From the cell containing the given text, extract its center point as (x, y) coordinate. 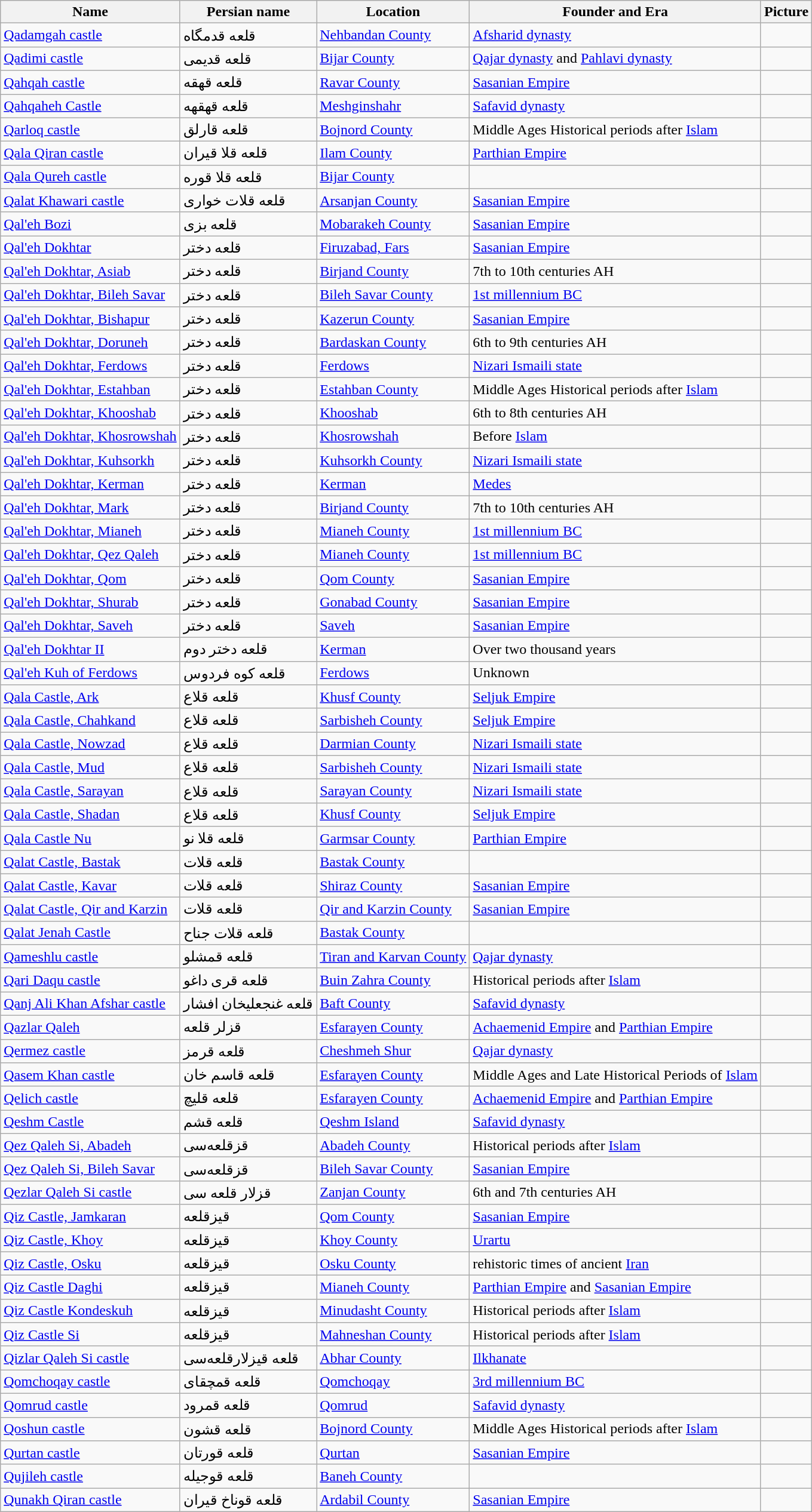
Qal'eh Dokhtar, Kerman (90, 484)
Shiraz County (393, 886)
قلعه قلا قیران (249, 153)
Parthian Empire and Sasanian Empire (615, 1287)
Qal'eh Dokhtar, Saveh (90, 626)
Garmsar County (393, 838)
قلعه قهقه (249, 82)
Mobarakeh County (393, 224)
قلعه قری داغو (249, 980)
Qiz Castle Si (90, 1335)
Qasem Khan castle (90, 1075)
Kazerun County (393, 319)
Qari Daqu castle (90, 980)
Qal'eh Dokhtar, Khosrowshah (90, 437)
Estahban County (393, 389)
قزلر قلعه (249, 1027)
Unknown (615, 673)
Qal'eh Dokhtar, Khooshab (90, 413)
Qal'eh Dokhtar, Qez Qaleh (90, 555)
6th to 9th centuries AH (615, 342)
Qalat Castle, Bastak (90, 862)
Nehbandan County (393, 35)
Kuhsorkh County (393, 460)
Qal'eh Dokhtar, Ferdows (90, 366)
قلعه قلات خواری (249, 201)
قلعه قدمگاه (249, 35)
rehistoric times of ancient Iran (615, 1264)
Abhar County (393, 1358)
Qez Qaleh Si, Abadeh (90, 1145)
Qala Castle, Sarayan (90, 791)
Qizlar Qaleh Si castle (90, 1358)
Qala Qureh castle (90, 177)
Qal'eh Dokhtar, Qom (90, 579)
Gonabad County (393, 602)
Qomchoqay castle (90, 1382)
Qujileh castle (90, 1476)
Qazlar Qaleh (90, 1027)
Qal'eh Dokhtar, Mark (90, 508)
Qurtan (393, 1453)
Qunakh Qiran castle (90, 1500)
قلعه قهقهه (249, 106)
Afsharid dynasty (615, 35)
Qeshm Castle (90, 1122)
Qadimi castle (90, 59)
Zanjan County (393, 1193)
Medes (615, 484)
Qameshlu castle (90, 957)
Over two thousand years (615, 649)
Qoshun castle (90, 1429)
قلعه قرمز (249, 1051)
قلعه قیزلارقلعه‌سی (249, 1358)
Qiz Castle, Jamkaran (90, 1216)
قلعه قمرود (249, 1405)
Qala Castle Nu (90, 838)
Baft County (393, 1004)
Before Islam (615, 437)
6th to 8th centuries AH (615, 413)
Qarloq castle (90, 130)
Cheshmeh Shur (393, 1051)
Qal'eh Dokhtar, Mianeh (90, 531)
Qal'eh Dokhtar, Doruneh (90, 342)
Firuzabad, Fars (393, 248)
Qal'eh Bozi (90, 224)
Qir and Karzin County (393, 909)
Qalat Castle, Qir and Karzin (90, 909)
قزلار قلعه سی (249, 1193)
Arsanjan County (393, 201)
Qomrud (393, 1405)
6th and 7th centuries AH (615, 1193)
Qal'eh Dokhtar, Asiab (90, 271)
Qelich castle (90, 1098)
Qahqaheh Castle (90, 106)
Name (90, 12)
Qiz Castle, Osku (90, 1264)
Saveh (393, 626)
Qezlar Qaleh Si castle (90, 1193)
Qal'eh Kuh of Ferdows (90, 673)
3rd millennium BC (615, 1382)
Ilam County (393, 153)
قلعه قمچقای (249, 1382)
Qal'eh Dokhtar, Kuhsorkh (90, 460)
Qeshm Island (393, 1122)
قلعه قلا قوره (249, 177)
Qalat Castle, Kavar (90, 886)
قلعه قلا نو (249, 838)
قلعه کوه فردوس (249, 673)
Location (393, 12)
Qiz Castle, Khoy (90, 1240)
Qiz Castle Kondeskuh (90, 1311)
Qala Castle, Mud (90, 767)
Qermez castle (90, 1051)
Qala Castle, Nowzad (90, 744)
Osku County (393, 1264)
Ardabil County (393, 1500)
Qez Qaleh Si, Bileh Savar (90, 1169)
قلعه دختر دوم (249, 649)
Baneh County (393, 1476)
قلعه قشم (249, 1122)
Middle Ages and Late Historical Periods of Islam (615, 1075)
Qurtan castle (90, 1453)
قلعه قلات جناح (249, 933)
قلعه قوجیله (249, 1476)
قلعه بزی (249, 224)
Meshginshahr (393, 106)
Urartu (615, 1240)
Founder and Era (615, 12)
قلعه غنجعلیخان افشار (249, 1004)
Qala Qiran castle (90, 153)
Ravar County (393, 82)
Khooshab (393, 413)
Qala Castle, Ark (90, 697)
Qomchoqay (393, 1382)
Minudasht County (393, 1311)
قلعه قورتان (249, 1453)
قلعه قشون (249, 1429)
Qal'eh Dokhtar, Bishapur (90, 319)
Qajar dynasty and Pahlavi dynasty (615, 59)
قلعه قمشلو (249, 957)
Qiz Castle Daghi (90, 1287)
Qala Castle, Chahkand (90, 720)
Khosrowshah (393, 437)
Mahneshan County (393, 1335)
Qalat Jenah Castle (90, 933)
Bardaskan County (393, 342)
Persian name (249, 12)
قلعه قارلق (249, 130)
Qalat Khawari castle (90, 201)
Qala Castle, Shadan (90, 815)
Abadeh County (393, 1145)
Ilkhanate (615, 1358)
قلعه قدیمی (249, 59)
Qadamgah castle (90, 35)
Qanj Ali Khan Afshar castle (90, 1004)
Qahqah castle (90, 82)
Picture (786, 12)
قلعه قلیچ (249, 1098)
Qal'eh Dokhtar, Estahban (90, 389)
Khoy County (393, 1240)
Darmian County (393, 744)
Qal'eh Dokhtar, Bileh Savar (90, 295)
قلعه قاسم خان (249, 1075)
Qal'eh Dokhtar, Shurab (90, 602)
Qal'eh Dokhtar II (90, 649)
Qomrud castle (90, 1405)
قلعه قوناخ قیران (249, 1500)
Qal'eh Dokhtar (90, 248)
Buin Zahra County (393, 980)
Sarayan County (393, 791)
Tiran and Karvan County (393, 957)
